Locate the cell with the specified text and output its (x, y) center coordinate. 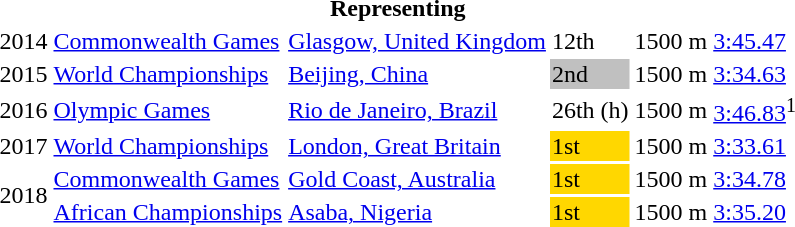
Glasgow, United Kingdom (418, 41)
London, Great Britain (418, 146)
Beijing, China (418, 74)
Gold Coast, Australia (418, 179)
2nd (590, 74)
Asaba, Nigeria (418, 212)
Olympic Games (168, 110)
Rio de Janeiro, Brazil (418, 110)
12th (590, 41)
African Championships (168, 212)
26th (h) (590, 110)
